For the text-containing cell, return its midpoint in (X, Y) coordinate format. 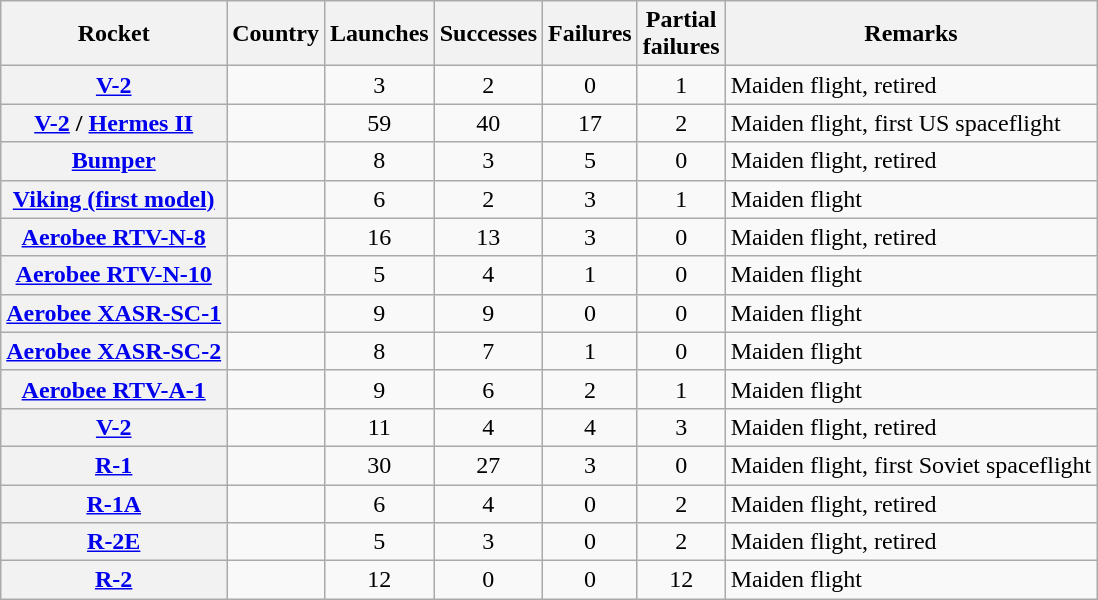
Aerobee RTV-N-10 (114, 275)
59 (379, 123)
Aerobee RTV-A-1 (114, 389)
16 (379, 237)
V-2 / Hermes II (114, 123)
Maiden flight, first Soviet spaceflight (911, 465)
R-2 (114, 580)
Failures (590, 34)
Country (276, 34)
40 (488, 123)
Successes (488, 34)
11 (379, 427)
27 (488, 465)
13 (488, 237)
Aerobee XASR-SC-1 (114, 313)
Aerobee RTV-N-8 (114, 237)
R-1A (114, 503)
Viking (first model) (114, 199)
R-2E (114, 542)
Partialfailures (681, 34)
17 (590, 123)
Remarks (911, 34)
Aerobee XASR-SC-2 (114, 351)
R-1 (114, 465)
Maiden flight, first US spaceflight (911, 123)
Launches (379, 34)
30 (379, 465)
Rocket (114, 34)
7 (488, 351)
Bumper (114, 161)
